Provide the (x, y) coordinate of the cell's center where the given text is located.  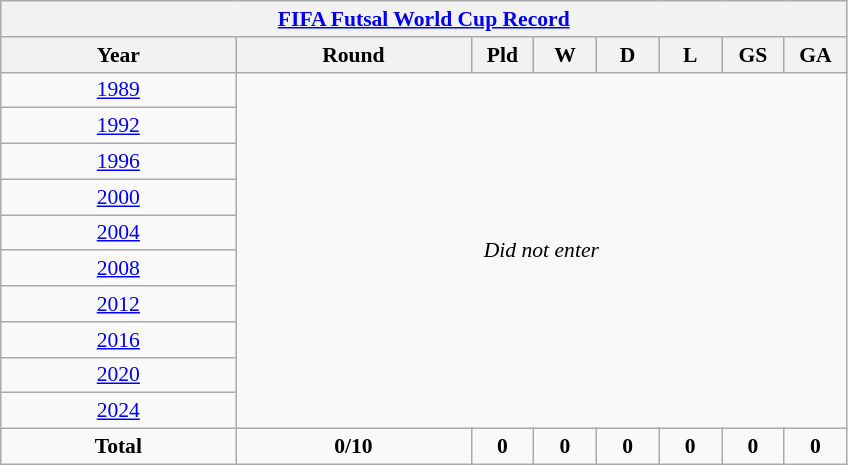
Round (354, 55)
GA (816, 55)
2016 (118, 340)
Year (118, 55)
D (628, 55)
2024 (118, 411)
Pld (502, 55)
2008 (118, 269)
L (690, 55)
Did not enter (542, 250)
Total (118, 447)
2004 (118, 233)
FIFA Futsal World Cup Record (424, 19)
1992 (118, 126)
GS (754, 55)
2020 (118, 375)
1996 (118, 162)
W (566, 55)
2000 (118, 197)
0/10 (354, 447)
1989 (118, 90)
2012 (118, 304)
